Determine the (X, Y) coordinate at the center of the cell enclosing the given text.  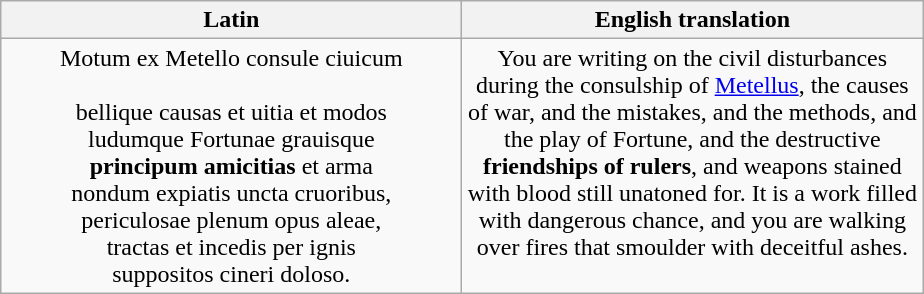
Latin (232, 20)
English translation (692, 20)
